Capture the cell that displays the provided text and extract its (X, Y) central coordinate. 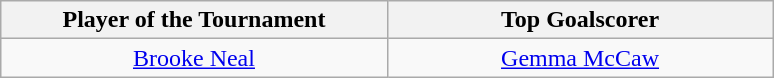
Gemma McCaw (580, 58)
Player of the Tournament (194, 20)
Brooke Neal (194, 58)
Top Goalscorer (580, 20)
